Locate the cell with the specified text and output its (x, y) center coordinate. 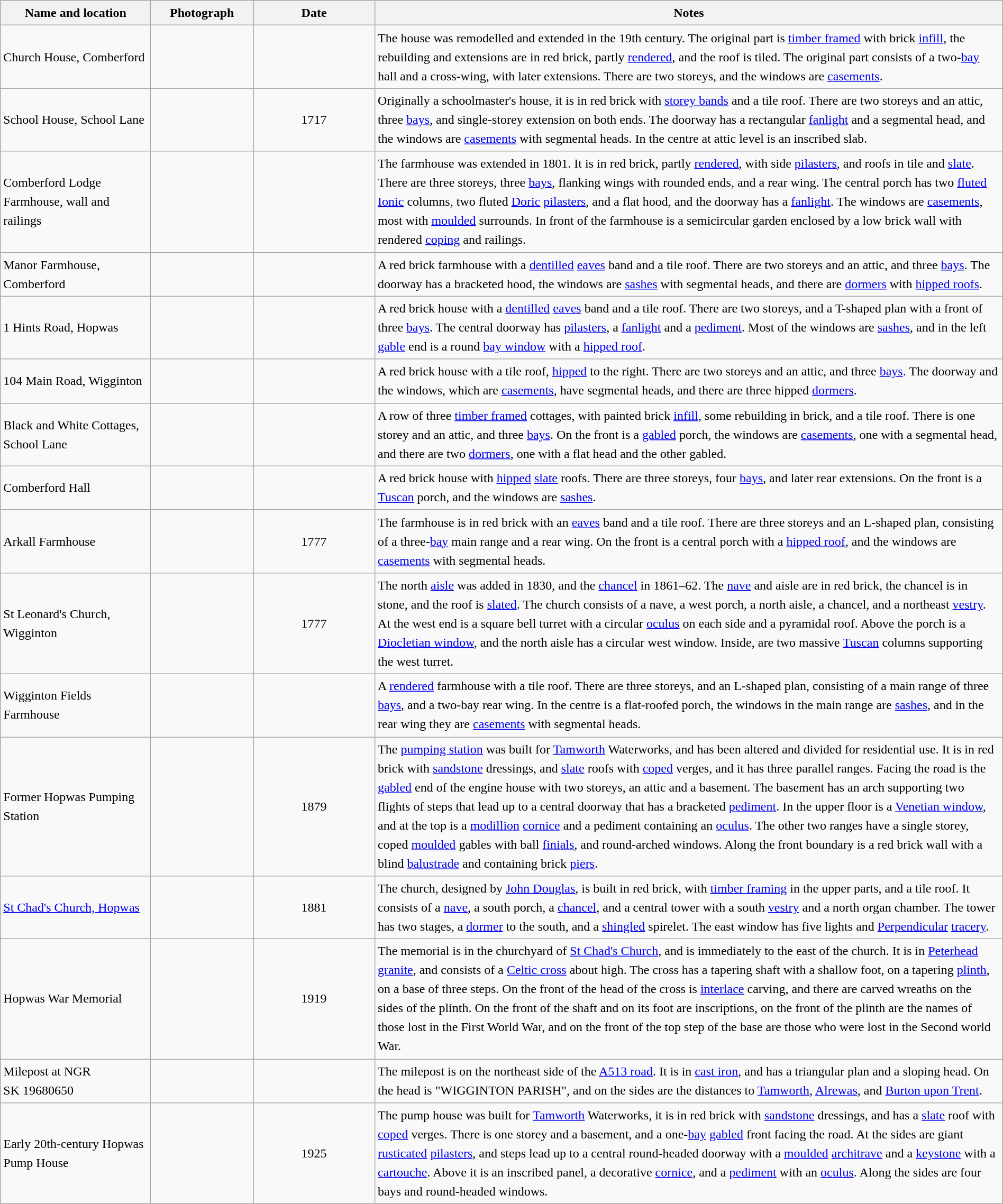
1919 (314, 999)
Milepost at NGR SK 19680650 (76, 1081)
1879 (314, 807)
1881 (314, 907)
Early 20th-century Hopwas Pump House (76, 1154)
School House, School Lane (76, 120)
St Leonard's Church, Wigginton (76, 623)
1925 (314, 1154)
Black and White Cottages,School Lane (76, 435)
Notes (689, 13)
Comberford Lodge Farmhouse, wall and railings (76, 202)
Arkall Farmhouse (76, 541)
Comberford Hall (76, 488)
Manor Farmhouse, Comberford (76, 274)
Hopwas War Memorial (76, 999)
1717 (314, 120)
Church House, Comberford (76, 57)
Photograph (202, 13)
Date (314, 13)
Wigginton Fields Farmhouse (76, 705)
104 Main Road, Wigginton (76, 381)
1 Hints Road, Hopwas (76, 328)
St Chad's Church, Hopwas (76, 907)
Former Hopwas Pumping Station (76, 807)
Name and location (76, 13)
